From the cell containing the given text, extract its center point as (x, y) coordinate. 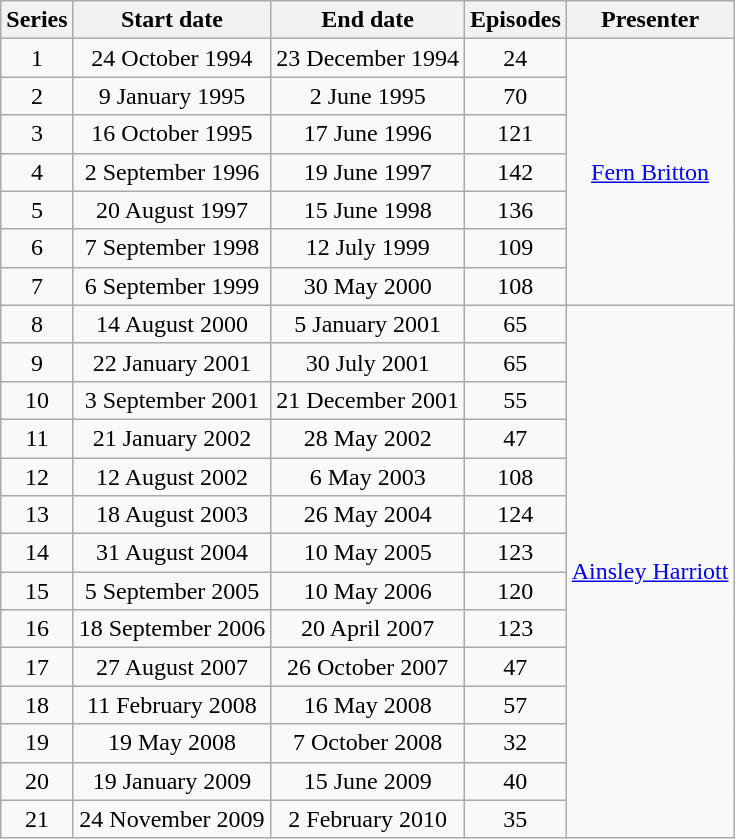
21 (37, 819)
2 September 1996 (172, 172)
109 (515, 248)
13 (37, 515)
70 (515, 96)
28 May 2002 (368, 438)
121 (515, 134)
19 January 2009 (172, 781)
17 June 1996 (368, 134)
2 (37, 96)
6 (37, 248)
2 February 2010 (368, 819)
21 January 2002 (172, 438)
5 January 2001 (368, 324)
5 (37, 210)
8 (37, 324)
35 (515, 819)
21 December 2001 (368, 400)
20 April 2007 (368, 629)
11 (37, 438)
Presenter (650, 20)
57 (515, 705)
32 (515, 743)
12 August 2002 (172, 477)
Fern Britton (650, 172)
15 June 2009 (368, 781)
24 October 1994 (172, 58)
136 (515, 210)
14 (37, 553)
142 (515, 172)
16 May 2008 (368, 705)
18 September 2006 (172, 629)
124 (515, 515)
24 (515, 58)
27 August 2007 (172, 667)
23 December 1994 (368, 58)
10 May 2005 (368, 553)
9 January 1995 (172, 96)
11 February 2008 (172, 705)
Series (37, 20)
2 June 1995 (368, 96)
19 (37, 743)
30 July 2001 (368, 362)
26 October 2007 (368, 667)
1 (37, 58)
3 (37, 134)
20 (37, 781)
26 May 2004 (368, 515)
19 June 1997 (368, 172)
22 January 2001 (172, 362)
18 August 2003 (172, 515)
Ainsley Harriott (650, 572)
Episodes (515, 20)
19 May 2008 (172, 743)
7 (37, 286)
9 (37, 362)
40 (515, 781)
30 May 2000 (368, 286)
6 May 2003 (368, 477)
End date (368, 20)
18 (37, 705)
7 October 2008 (368, 743)
3 September 2001 (172, 400)
Start date (172, 20)
10 (37, 400)
16 (37, 629)
12 July 1999 (368, 248)
12 (37, 477)
20 August 1997 (172, 210)
16 October 1995 (172, 134)
14 August 2000 (172, 324)
10 May 2006 (368, 591)
15 June 1998 (368, 210)
17 (37, 667)
5 September 2005 (172, 591)
15 (37, 591)
7 September 1998 (172, 248)
6 September 1999 (172, 286)
24 November 2009 (172, 819)
4 (37, 172)
55 (515, 400)
31 August 2004 (172, 553)
120 (515, 591)
